Capture the cell that displays the provided text and extract its (X, Y) central coordinate. 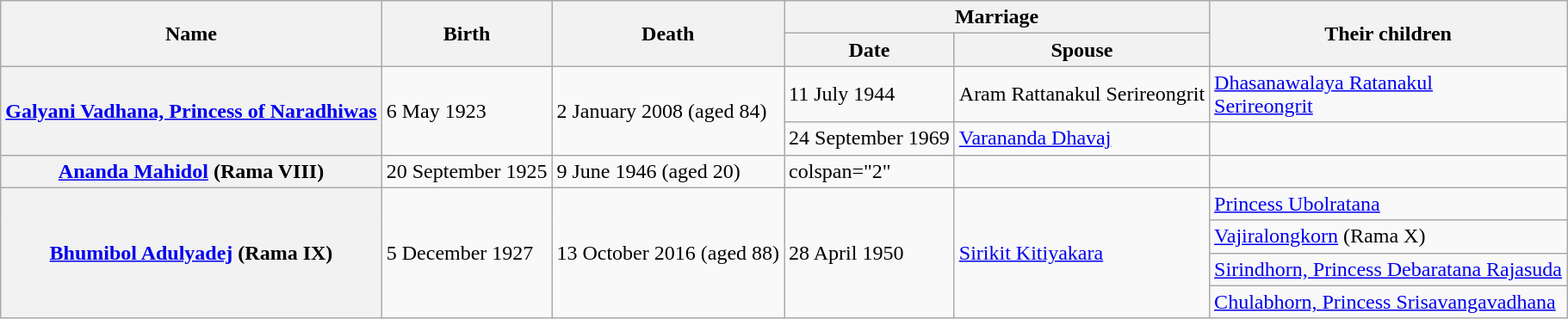
Ananda Mahidol (Rama VIII) (191, 171)
Varananda Dhavaj (1081, 138)
Birth (467, 34)
20 September 1925 (467, 171)
13 October 2016 (aged 88) (668, 253)
Death (668, 34)
6 May 1923 (467, 110)
9 June 1946 (aged 20) (668, 171)
Bhumibol Adulyadej (Rama IX) (191, 253)
Vajiralongkorn (Rama X) (1388, 236)
24 September 1969 (870, 138)
2 January 2008 (aged 84) (668, 110)
Name (191, 34)
Their children (1388, 34)
Galyani Vadhana, Princess of Naradhiwas (191, 110)
Date (870, 50)
28 April 1950 (870, 253)
Sirindhorn, Princess Debaratana Rajasuda (1388, 269)
5 December 1927 (467, 253)
Marriage (997, 17)
Aram Rattanakul Serireongrit (1081, 95)
Spouse (1081, 50)
Sirikit Kitiyakara (1081, 253)
Chulabhorn, Princess Srisavangavadhana (1388, 302)
Dhasanawalaya RatanakulSerireongrit (1388, 95)
colspan="2" (870, 171)
Princess Ubolratana (1388, 204)
11 July 1944 (870, 95)
